Scan for the cell matching the given text and deliver its [X, Y] coordinate at center. 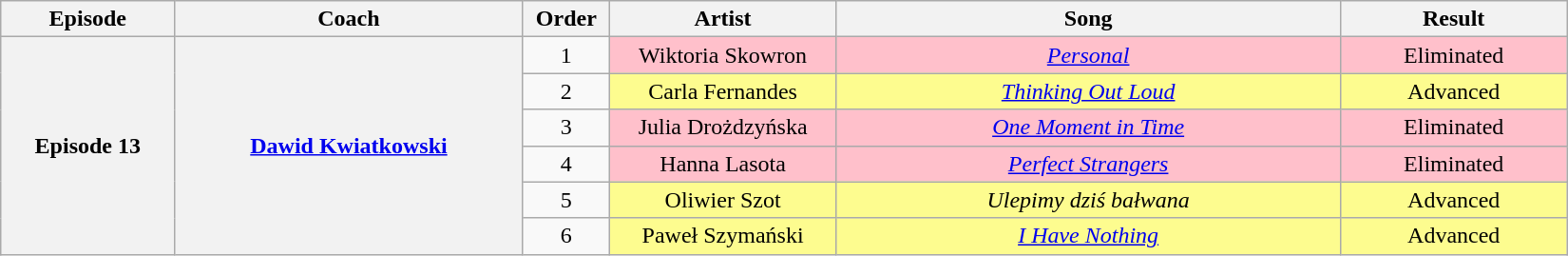
Oliwier Szot [723, 200]
Julia Drożdzyńska [723, 128]
2 [566, 91]
I Have Nothing [1089, 236]
6 [566, 236]
Thinking Out Loud [1089, 91]
Carla Fernandes [723, 91]
Hanna Lasota [723, 164]
Artist [723, 19]
Episode [87, 19]
Song [1089, 19]
4 [566, 164]
Personal [1089, 55]
Wiktoria Skowron [723, 55]
Order [566, 19]
Episode 13 [87, 146]
Coach [349, 19]
5 [566, 200]
One Moment in Time [1089, 128]
Result [1454, 19]
3 [566, 128]
Dawid Kwiatkowski [349, 146]
1 [566, 55]
Ulepimy dziś bałwana [1089, 200]
Paweł Szymański [723, 236]
Perfect Strangers [1089, 164]
